Extract the (x, y) coordinate from the center of the cell holding the provided text.  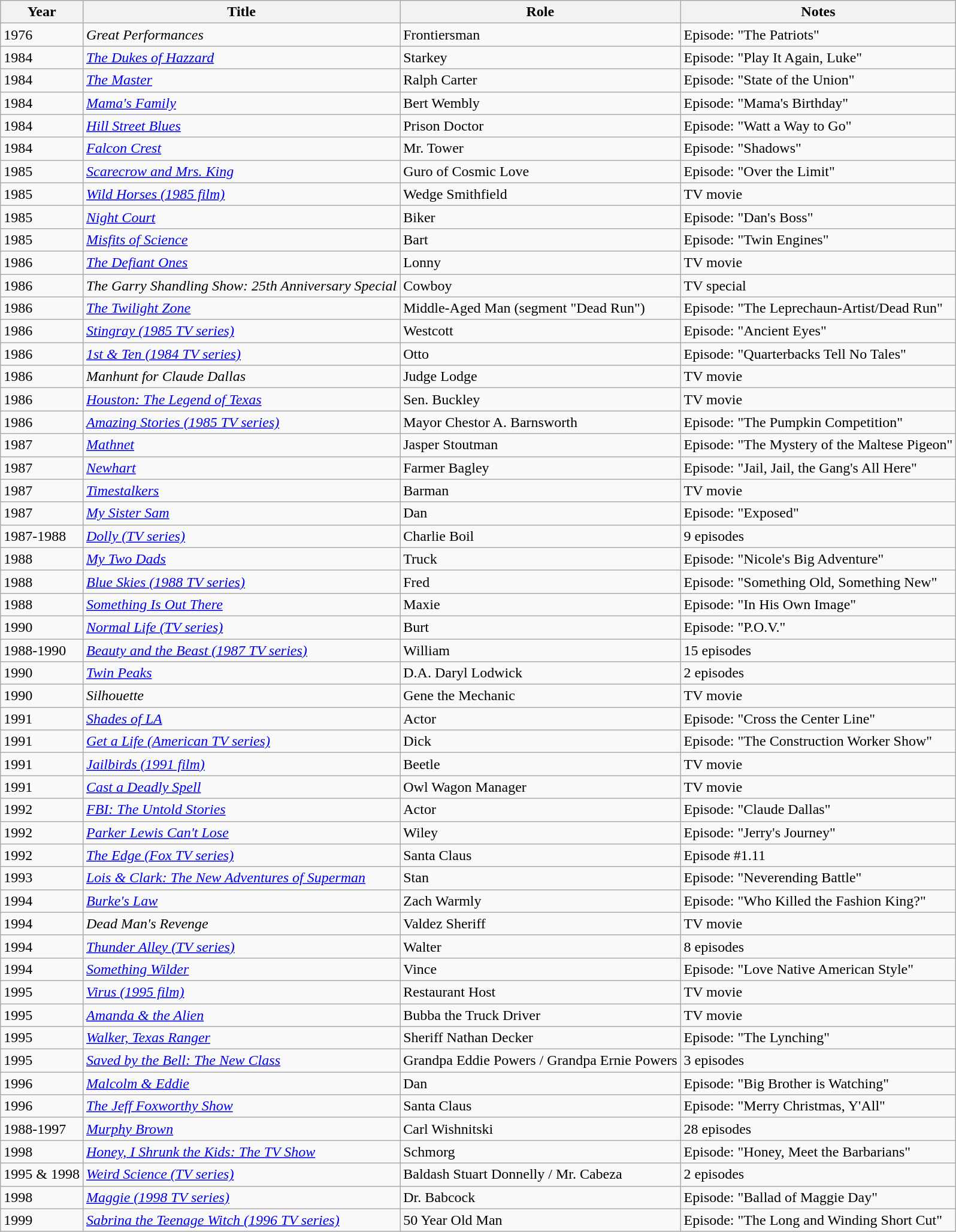
The Defiant Ones (241, 262)
Bubba the Truck Driver (540, 1015)
Episode: "The Leprechaun-Artist/Dead Run" (818, 308)
Maggie (1998 TV series) (241, 1197)
Guro of Cosmic Love (540, 171)
Episode: "The Construction Worker Show" (818, 741)
Year (42, 12)
Episode: "Jail, Jail, the Gang's All Here" (818, 468)
Mr. Tower (540, 149)
Fred (540, 582)
Gene the Mechanic (540, 696)
Episode: "Who Killed the Fashion King?" (818, 901)
Farmer Bagley (540, 468)
Episode: "Watt a Way to Go" (818, 126)
Virus (1995 film) (241, 992)
1999 (42, 1220)
Episode: "P.O.V." (818, 627)
My Two Dads (241, 559)
Episode: "Claude Dallas" (818, 810)
William (540, 650)
Truck (540, 559)
Jailbirds (1991 film) (241, 764)
50 Year Old Man (540, 1220)
Grandpa Eddie Powers / Grandpa Ernie Powers (540, 1061)
Parker Lewis Can't Lose (241, 833)
Dr. Babcock (540, 1197)
Westcott (540, 331)
15 episodes (818, 650)
Mama's Family (241, 103)
8 episodes (818, 946)
Stingray (1985 TV series) (241, 331)
Valdez Sheriff (540, 924)
28 episodes (818, 1129)
1987-1988 (42, 536)
Episode: "Over the Limit" (818, 171)
1993 (42, 878)
Wiley (540, 833)
Maxie (540, 604)
Bart (540, 240)
Twin Peaks (241, 673)
Thunder Alley (TV series) (241, 946)
Amazing Stories (1985 TV series) (241, 422)
Misfits of Science (241, 240)
Episode: "The Mystery of the Maltese Pigeon" (818, 445)
Malcolm & Eddie (241, 1083)
Barman (540, 491)
Silhouette (241, 696)
Something Is Out There (241, 604)
Middle-Aged Man (segment "Dead Run") (540, 308)
Episode: "Dan's Boss" (818, 217)
The Twilight Zone (241, 308)
Owl Wagon Manager (540, 787)
Episode: "Honey, Meet the Barbarians" (818, 1152)
The Edge (Fox TV series) (241, 855)
Role (540, 12)
Episode: "The Pumpkin Competition" (818, 422)
Weird Science (TV series) (241, 1175)
Lois & Clark: The New Adventures of Superman (241, 878)
Judge Lodge (540, 377)
Lonny (540, 262)
Sheriff Nathan Decker (540, 1038)
D.A. Daryl Lodwick (540, 673)
Houston: The Legend of Texas (241, 399)
Mathnet (241, 445)
Episode: "Merry Christmas, Y'All" (818, 1106)
Cowboy (540, 286)
Wild Horses (1985 film) (241, 194)
Honey, I Shrunk the Kids: The TV Show (241, 1152)
Episode: "Ancient Eyes" (818, 331)
Episode: "Big Brother is Watching" (818, 1083)
Blue Skies (1988 TV series) (241, 582)
Sen. Buckley (540, 399)
Episode: "Nicole's Big Adventure" (818, 559)
Biker (540, 217)
Charlie Boil (540, 536)
Falcon Crest (241, 149)
Episode: "In His Own Image" (818, 604)
1988-1990 (42, 650)
Jasper Stoutman (540, 445)
The Master (241, 80)
Mayor Chestor A. Barnsworth (540, 422)
Manhunt for Claude Dallas (241, 377)
Episode: "The Lynching" (818, 1038)
Episode: "State of the Union" (818, 80)
Episode: "Neverending Battle" (818, 878)
Normal Life (TV series) (241, 627)
Episode: "Shadows" (818, 149)
Episode: "Mama's Birthday" (818, 103)
Get a Life (American TV series) (241, 741)
The Garry Shandling Show: 25th Anniversary Special (241, 286)
Wedge Smithfield (540, 194)
The Dukes of Hazzard (241, 57)
Episode: "Exposed" (818, 513)
Newhart (241, 468)
Episode: "Ballad of Maggie Day" (818, 1197)
Beauty and the Beast (1987 TV series) (241, 650)
Episode: "Love Native American Style" (818, 969)
Shades of LA (241, 719)
Baldash Stuart Donnelly / Mr. Cabeza (540, 1175)
TV special (818, 286)
Starkey (540, 57)
Burt (540, 627)
Dick (540, 741)
FBI: The Untold Stories (241, 810)
Schmorg (540, 1152)
Prison Doctor (540, 126)
Scarecrow and Mrs. King (241, 171)
Otto (540, 354)
Episode #1.11 (818, 855)
Carl Wishnitski (540, 1129)
Restaurant Host (540, 992)
Ralph Carter (540, 80)
Bert Wembly (540, 103)
Episode: "Cross the Center Line" (818, 719)
Stan (540, 878)
Zach Warmly (540, 901)
1976 (42, 35)
Episode: "The Patriots" (818, 35)
Episode: "Play It Again, Luke" (818, 57)
1995 & 1998 (42, 1175)
Sabrina the Teenage Witch (1996 TV series) (241, 1220)
Vince (540, 969)
Walter (540, 946)
Episode: "Twin Engines" (818, 240)
Episode: "Jerry's Journey" (818, 833)
Something Wilder (241, 969)
Timestalkers (241, 491)
9 episodes (818, 536)
Walker, Texas Ranger (241, 1038)
The Jeff Foxworthy Show (241, 1106)
Murphy Brown (241, 1129)
3 episodes (818, 1061)
Title (241, 12)
1st & Ten (1984 TV series) (241, 354)
Frontiersman (540, 35)
Notes (818, 12)
Night Court (241, 217)
Episode: "The Long and Winding Short Cut" (818, 1220)
Great Performances (241, 35)
1988-1997 (42, 1129)
Dead Man's Revenge (241, 924)
Amanda & the Alien (241, 1015)
Hill Street Blues (241, 126)
Episode: "Quarterbacks Tell No Tales" (818, 354)
Cast a Deadly Spell (241, 787)
Beetle (540, 764)
Episode: "Something Old, Something New" (818, 582)
Dolly (TV series) (241, 536)
My Sister Sam (241, 513)
Burke's Law (241, 901)
Saved by the Bell: The New Class (241, 1061)
